Search for the cell housing the specified text and yield its [x, y] center coordinate. 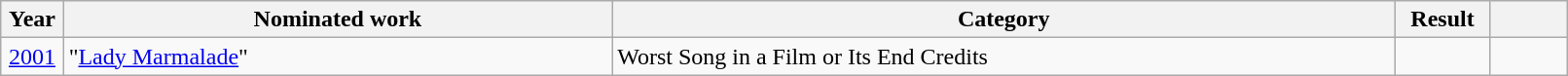
Year [32, 19]
Nominated work [338, 19]
Worst Song in a Film or Its End Credits [1004, 57]
Result [1442, 19]
"Lady Marmalade" [338, 57]
Category [1004, 19]
2001 [32, 57]
